Output the (x, y) coordinate of the center of the cell containing the given text.  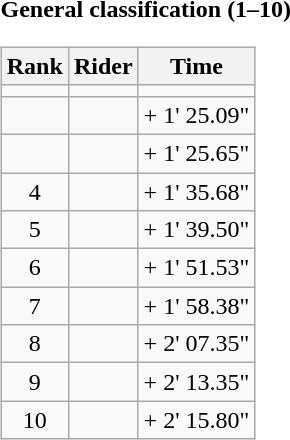
4 (34, 191)
8 (34, 344)
Time (196, 66)
+ 1' 35.68" (196, 191)
+ 1' 51.53" (196, 268)
+ 1' 58.38" (196, 306)
+ 2' 13.35" (196, 382)
10 (34, 420)
+ 2' 07.35" (196, 344)
6 (34, 268)
+ 2' 15.80" (196, 420)
7 (34, 306)
+ 1' 39.50" (196, 230)
Rider (103, 66)
5 (34, 230)
+ 1' 25.65" (196, 153)
+ 1' 25.09" (196, 115)
Rank (34, 66)
9 (34, 382)
